Extract the [X, Y] coordinate from the center of the cell holding the provided text.  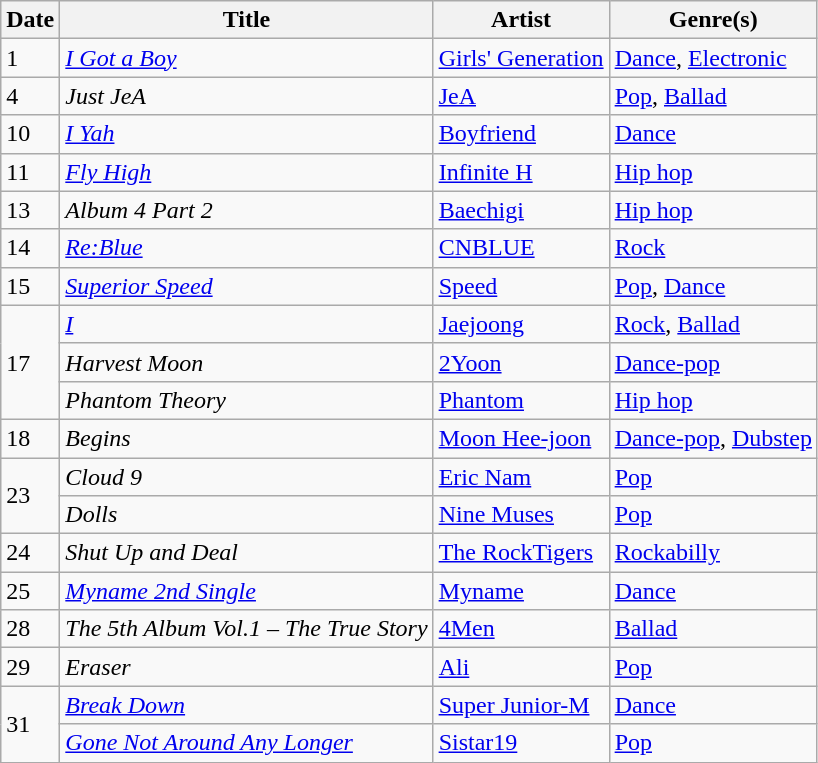
Nine Muses [521, 515]
1 [30, 58]
Rock, Ballad [713, 324]
Title [246, 20]
Ballad [713, 629]
13 [30, 210]
Begins [246, 438]
Dance-pop [713, 362]
Eric Nam [521, 477]
28 [30, 629]
Break Down [246, 705]
14 [30, 248]
Pop, Ballad [713, 96]
Fly High [246, 172]
25 [30, 591]
Album 4 Part 2 [246, 210]
Myname 2nd Single [246, 591]
23 [30, 496]
4Men [521, 629]
Girls' Generation [521, 58]
Jaejoong [521, 324]
I Yah [246, 134]
Harvest Moon [246, 362]
Phantom Theory [246, 400]
CNBLUE [521, 248]
Date [30, 20]
The RockTigers [521, 553]
JeA [521, 96]
Dance-pop, Dubstep [713, 438]
31 [30, 724]
Super Junior-M [521, 705]
2Yoon [521, 362]
Pop, Dance [713, 286]
Cloud 9 [246, 477]
17 [30, 362]
Moon Hee-joon [521, 438]
29 [30, 667]
Rockabilly [713, 553]
Re:Blue [246, 248]
Boyfriend [521, 134]
Dolls [246, 515]
Infinite H [521, 172]
Phantom [521, 400]
Genre(s) [713, 20]
18 [30, 438]
Rock [713, 248]
Gone Not Around Any Longer [246, 743]
Shut Up and Deal [246, 553]
15 [30, 286]
Myname [521, 591]
10 [30, 134]
Speed [521, 286]
24 [30, 553]
The 5th Album Vol.1 – The True Story [246, 629]
Superior Speed [246, 286]
I [246, 324]
Just JeA [246, 96]
I Got a Boy [246, 58]
Baechigi [521, 210]
Dance, Electronic [713, 58]
Eraser [246, 667]
Sistar19 [521, 743]
Ali [521, 667]
4 [30, 96]
11 [30, 172]
Artist [521, 20]
